Capture the cell that displays the provided text and extract its [X, Y] central coordinate. 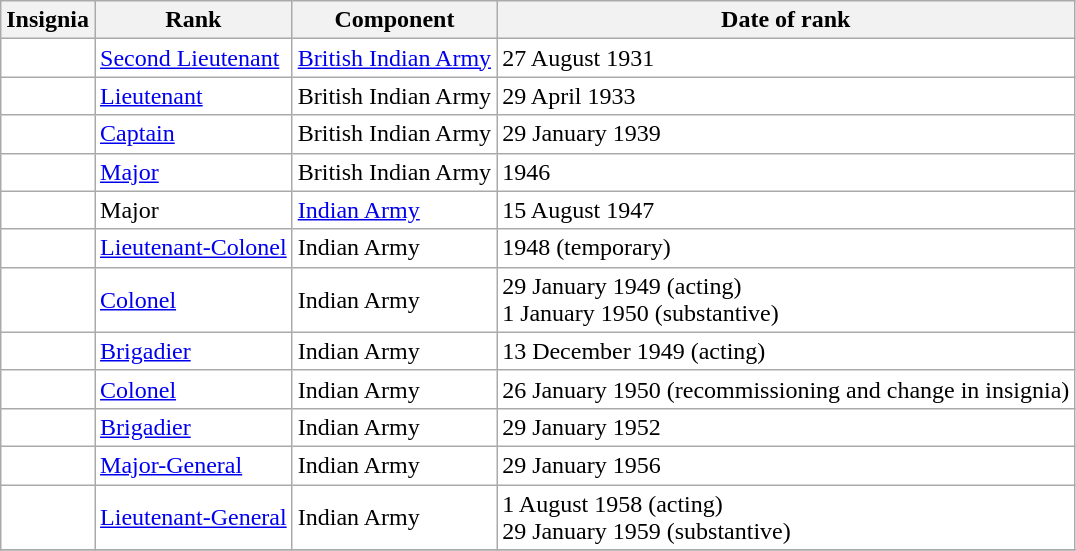
Second Lieutenant [194, 58]
1946 [786, 172]
Lieutenant-Colonel [194, 248]
13 December 1949 (acting) [786, 351]
1948 (temporary) [786, 248]
Major-General [194, 465]
29 January 1939 [786, 134]
Lieutenant-General [194, 516]
29 January 1949 (acting)1 January 1950 (substantive) [786, 300]
Captain [194, 134]
15 August 1947 [786, 210]
Insignia [48, 20]
Rank [194, 20]
26 January 1950 (recommissioning and change in insignia) [786, 389]
29 April 1933 [786, 96]
29 January 1952 [786, 427]
Lieutenant [194, 96]
27 August 1931 [786, 58]
Component [394, 20]
Date of rank [786, 20]
29 January 1956 [786, 465]
1 August 1958 (acting)29 January 1959 (substantive) [786, 516]
